Determine the (X, Y) coordinate at the center of the cell enclosing the given text.  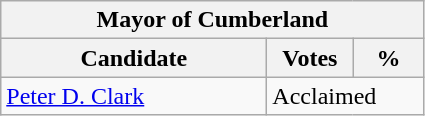
Votes (310, 58)
Acclaimed (346, 96)
Candidate (134, 58)
Peter D. Clark (134, 96)
% (388, 58)
Mayor of Cumberland (212, 20)
